Return the [x, y] coordinate for the center point of the cell that contains the specified text.  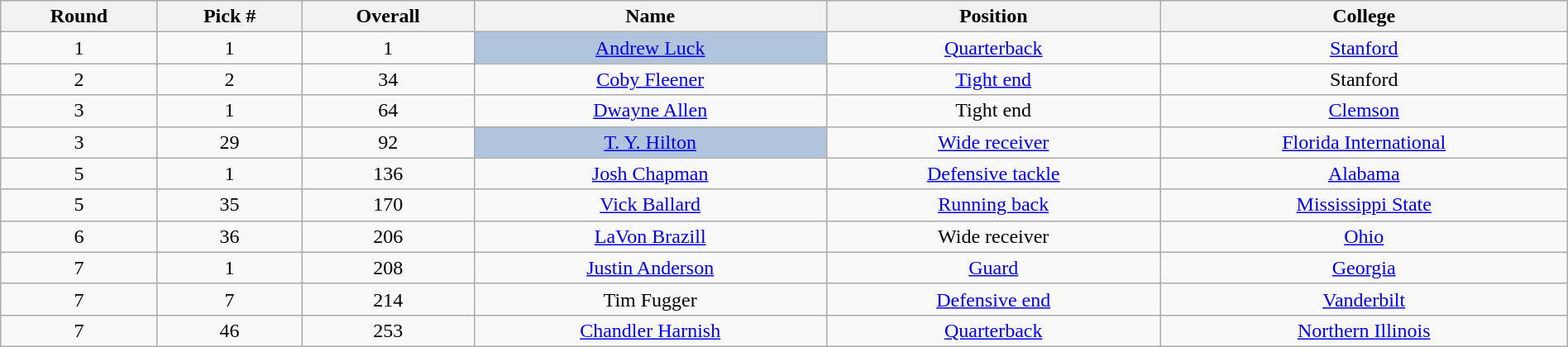
Ohio [1364, 236]
Mississippi State [1364, 205]
Alabama [1364, 173]
34 [388, 79]
Tim Fugger [650, 299]
T. Y. Hilton [650, 142]
Clemson [1364, 111]
Position [993, 17]
92 [388, 142]
Defensive tackle [993, 173]
46 [230, 330]
36 [230, 236]
208 [388, 268]
Josh Chapman [650, 173]
Name [650, 17]
Andrew Luck [650, 48]
Northern Illinois [1364, 330]
Defensive end [993, 299]
206 [388, 236]
Round [79, 17]
LaVon Brazill [650, 236]
253 [388, 330]
29 [230, 142]
Running back [993, 205]
Chandler Harnish [650, 330]
Florida International [1364, 142]
Coby Fleener [650, 79]
35 [230, 205]
Georgia [1364, 268]
214 [388, 299]
136 [388, 173]
Vanderbilt [1364, 299]
Guard [993, 268]
Pick # [230, 17]
Dwayne Allen [650, 111]
64 [388, 111]
Justin Anderson [650, 268]
170 [388, 205]
College [1364, 17]
6 [79, 236]
Vick Ballard [650, 205]
Overall [388, 17]
